Scan for the cell matching the given text and deliver its (X, Y) coordinate at center. 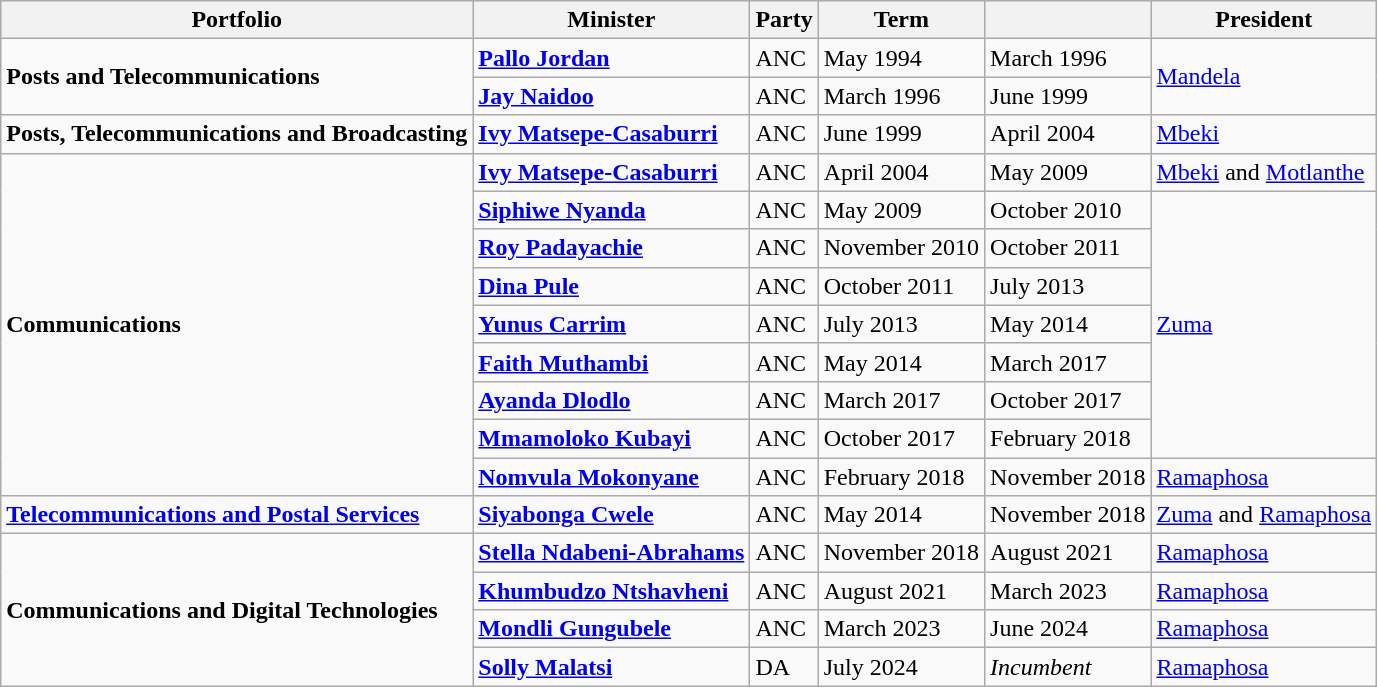
Communications (237, 324)
Khumbudzo Ntshavheni (612, 591)
Faith Muthambi (612, 362)
President (1264, 20)
Solly Malatsi (612, 667)
Stella Ndabeni-Abrahams (612, 553)
Yunus Carrim (612, 324)
Jay Naidoo (612, 96)
Term (901, 20)
Pallo Jordan (612, 58)
Telecommunications and Postal Services (237, 515)
Ayanda Dlodlo (612, 400)
Party (784, 20)
Dina Pule (612, 286)
Nomvula Mokonyane (612, 477)
Mbeki (1264, 134)
July 2024 (901, 667)
DA (784, 667)
Mondli Gungubele (612, 629)
Mandela (1264, 77)
Posts, Telecommunications and Broadcasting (237, 134)
May 1994 (901, 58)
Mbeki and Motlanthe (1264, 172)
Siphiwe Nyanda (612, 210)
June 2024 (1068, 629)
Minister (612, 20)
Zuma (1264, 324)
Roy Padayachie (612, 248)
Mmamoloko Kubayi (612, 438)
Communications and Digital Technologies (237, 610)
Posts and Telecommunications (237, 77)
November 2010 (901, 248)
Siyabonga Cwele (612, 515)
Zuma and Ramaphosa (1264, 515)
Incumbent (1068, 667)
Portfolio (237, 20)
October 2010 (1068, 210)
